Search for the cell housing the specified text and yield its (x, y) center coordinate. 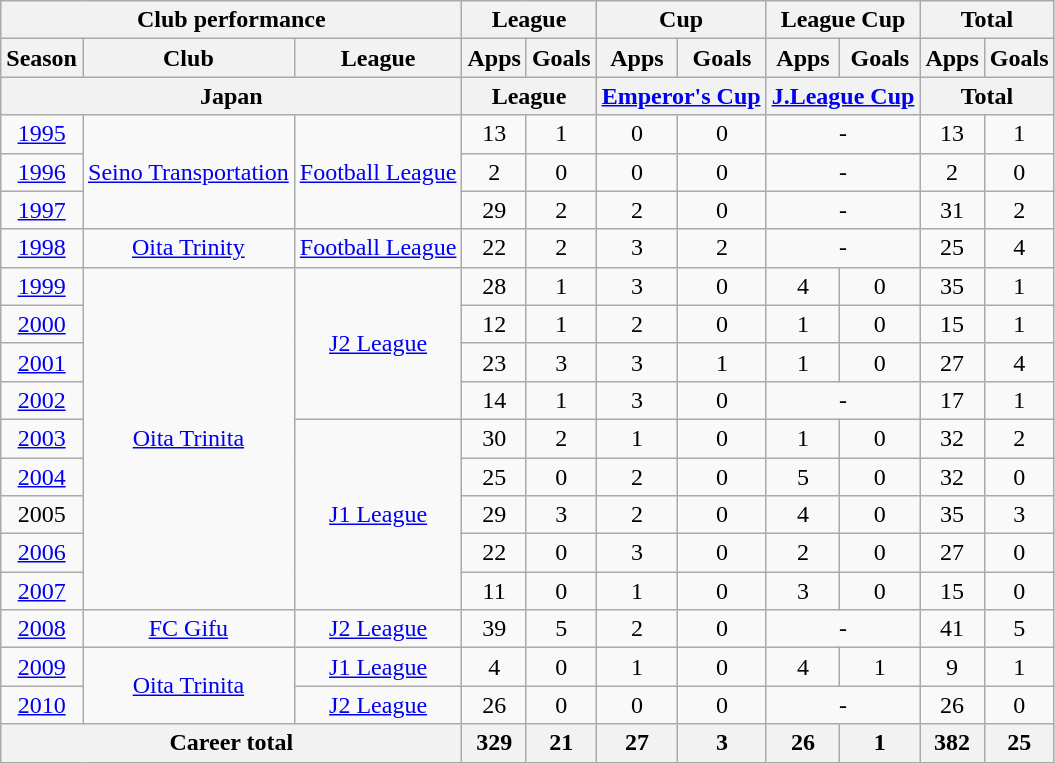
2004 (42, 477)
2001 (42, 362)
1999 (42, 286)
28 (494, 286)
14 (494, 400)
2003 (42, 438)
J.League Cup (843, 96)
41 (952, 629)
Seino Transportation (188, 172)
2006 (42, 553)
23 (494, 362)
FC Gifu (188, 629)
Emperor's Cup (681, 96)
Cup (681, 20)
Japan (232, 96)
Club performance (232, 20)
2005 (42, 515)
Career total (232, 743)
2007 (42, 591)
382 (952, 743)
12 (494, 324)
1998 (42, 248)
39 (494, 629)
Oita Trinity (188, 248)
1997 (42, 210)
9 (952, 667)
2000 (42, 324)
21 (561, 743)
11 (494, 591)
30 (494, 438)
2009 (42, 667)
2010 (42, 705)
Club (188, 58)
1996 (42, 172)
31 (952, 210)
Season (42, 58)
17 (952, 400)
1995 (42, 134)
2002 (42, 400)
League Cup (843, 20)
329 (494, 743)
2008 (42, 629)
